Pinpoint the cell where the given text exists, returning its [X, Y] midpoint coordinate. 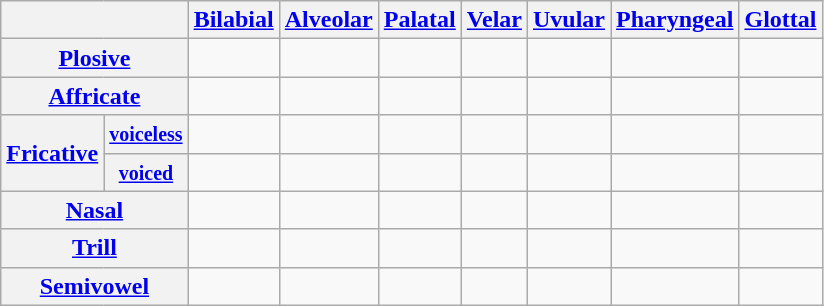
Uvular [568, 20]
voiced [146, 172]
Nasal [94, 210]
Velar [494, 20]
Alveolar [328, 20]
voiceless [146, 134]
Palatal [420, 20]
Fricative [52, 153]
Trill [94, 248]
Bilabial [234, 20]
Plosive [94, 58]
Semivowel [94, 286]
Glottal [780, 20]
Pharyngeal [675, 20]
Affricate [94, 96]
